Search for the cell housing the specified text and yield its (X, Y) center coordinate. 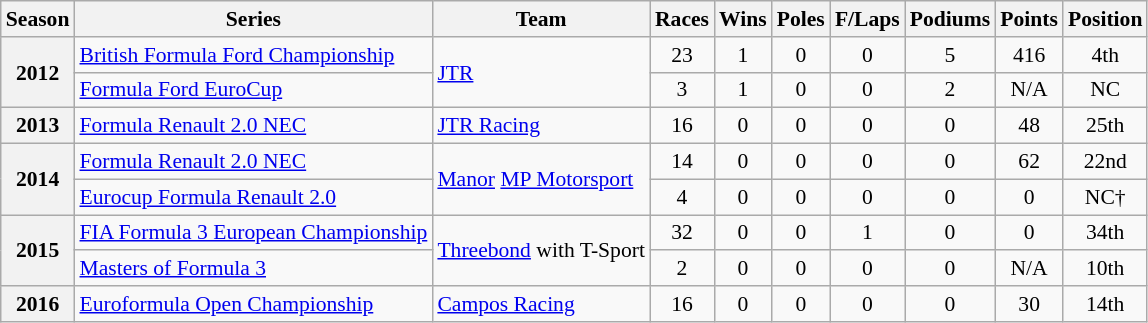
10th (1105, 269)
62 (1029, 162)
2014 (38, 180)
Euroformula Open Championship (253, 304)
FIA Formula 3 European Championship (253, 233)
2012 (38, 72)
416 (1029, 55)
14th (1105, 304)
48 (1029, 126)
32 (682, 233)
2016 (38, 304)
22nd (1105, 162)
3 (682, 90)
Team (541, 19)
14 (682, 162)
Formula Ford EuroCup (253, 90)
British Formula Ford Championship (253, 55)
Season (38, 19)
NC† (1105, 197)
4 (682, 197)
5 (950, 55)
Masters of Formula 3 (253, 269)
Points (1029, 19)
4th (1105, 55)
F/Laps (868, 19)
23 (682, 55)
Position (1105, 19)
2013 (38, 126)
30 (1029, 304)
JTR Racing (541, 126)
Poles (801, 19)
Series (253, 19)
Races (682, 19)
NC (1105, 90)
25th (1105, 126)
Eurocup Formula Renault 2.0 (253, 197)
34th (1105, 233)
JTR (541, 72)
Manor MP Motorsport (541, 180)
Threebond with T-Sport (541, 250)
Wins (743, 19)
Campos Racing (541, 304)
2015 (38, 250)
Podiums (950, 19)
